Find where the given text appears and provide that cell's center as [x, y] coordinate. 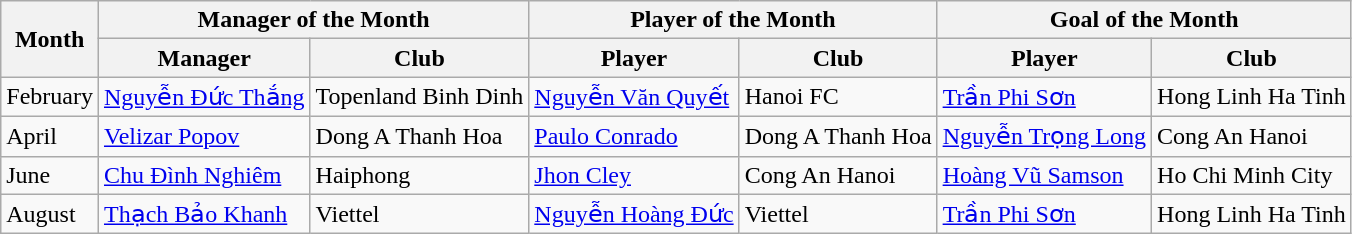
Nguyễn Hoàng Đức [634, 214]
Velizar Popov [204, 136]
February [50, 97]
Goal of the Month [1144, 20]
Ho Chi Minh City [1252, 175]
Jhon Cley [634, 175]
Chu Đình Nghiêm [204, 175]
Player of the Month [733, 20]
Nguyễn Văn Quyết [634, 97]
Nguyễn Đức Thắng [204, 97]
Month [50, 39]
Hanoi FC [838, 97]
Nguyễn Trọng Long [1044, 136]
April [50, 136]
June [50, 175]
August [50, 214]
Topenland Binh Dinh [420, 97]
Hoàng Vũ Samson [1044, 175]
Haiphong [420, 175]
Manager of the Month [313, 20]
Paulo Conrado [634, 136]
Manager [204, 58]
Thạch Bảo Khanh [204, 214]
